Extract the (x, y) coordinate from the center of the cell holding the provided text.  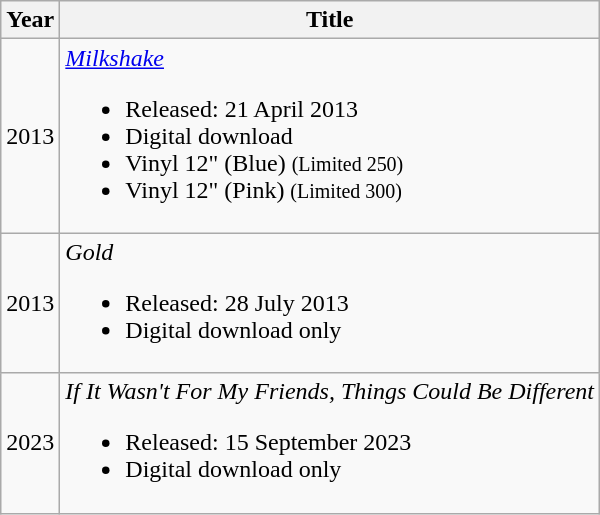
If It Wasn't For My Friends, Things Could Be DifferentReleased: 15 September 2023Digital download only (330, 443)
Year (30, 20)
Title (330, 20)
GoldReleased: 28 July 2013Digital download only (330, 303)
2023 (30, 443)
MilkshakeReleased: 21 April 2013Digital downloadVinyl 12" (Blue) (Limited 250)Vinyl 12" (Pink) (Limited 300) (330, 136)
